For the text-containing cell, return its midpoint in (X, Y) coordinate format. 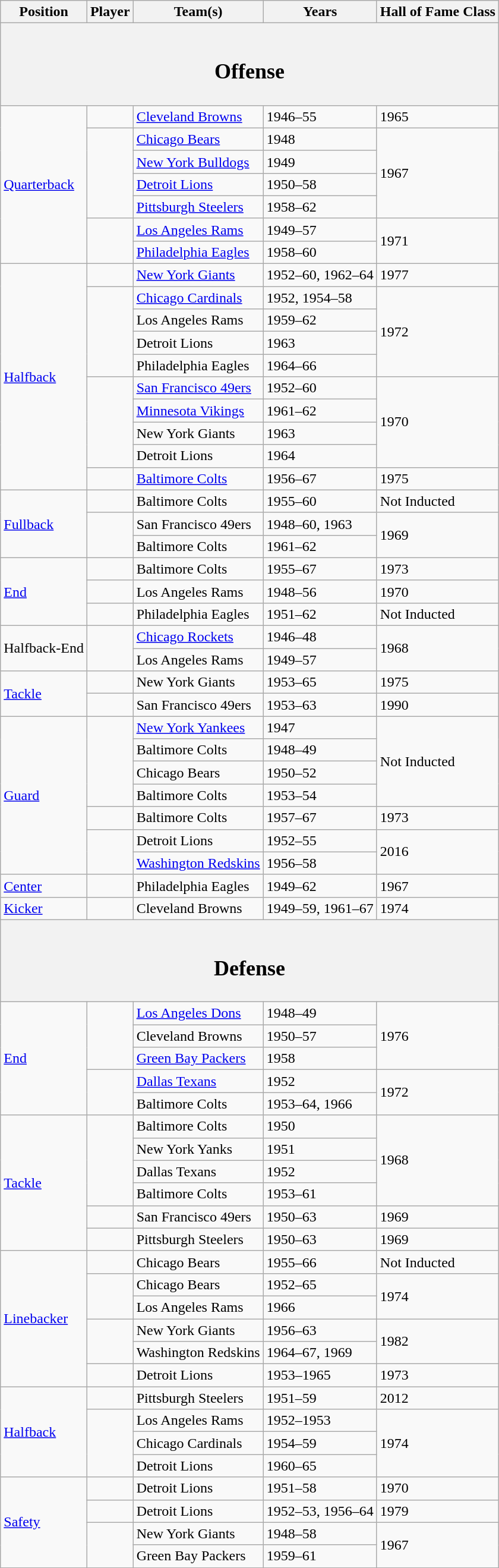
1982 (437, 1341)
Player (110, 12)
1953–65 (320, 682)
1951–59 (320, 1398)
1950–52 (320, 773)
1957–67 (320, 818)
1952–65 (320, 1284)
1966 (320, 1307)
Offense (249, 64)
New York Yankees (198, 728)
1959–61 (320, 1556)
Linebacker (44, 1318)
1950–57 (320, 1036)
1955–60 (320, 501)
1951–58 (320, 1488)
1951 (320, 1149)
1964–67, 1969 (320, 1353)
1950 (320, 1126)
1977 (437, 275)
1979 (437, 1511)
1949–59, 1961–67 (320, 908)
1946–48 (320, 637)
1953–1965 (320, 1375)
1955–66 (320, 1262)
1960–65 (320, 1466)
1948–58 (320, 1534)
Chicago Rockets (198, 637)
Safety (44, 1522)
1958–62 (320, 207)
1952–60 (320, 388)
1952, 1954–58 (320, 298)
1947 (320, 728)
Kicker (44, 908)
New York Yanks (198, 1149)
1952–53, 1956–64 (320, 1511)
1948 (320, 139)
1958 (320, 1059)
1952–60, 1962–64 (320, 275)
1955–67 (320, 569)
1952–55 (320, 840)
1949 (320, 162)
Los Angeles Dons (198, 1013)
1951–62 (320, 614)
1956–63 (320, 1330)
1959–62 (320, 320)
Team(s) (198, 12)
Fullback (44, 524)
New York Bulldogs (198, 162)
Minnesota Vikings (198, 411)
1964 (320, 456)
1948–56 (320, 591)
1954–59 (320, 1443)
Defense (249, 961)
1976 (437, 1036)
Halfback-End (44, 648)
1956–58 (320, 863)
Hall of Fame Class (437, 12)
Quarterback (44, 184)
1956–67 (320, 478)
Guard (44, 795)
1958–60 (320, 252)
1948–60, 1963 (320, 524)
1990 (437, 705)
2016 (437, 852)
1953–54 (320, 795)
1952–1953 (320, 1421)
1965 (437, 117)
1950–58 (320, 184)
1953–64, 1966 (320, 1104)
1953–61 (320, 1194)
1971 (437, 241)
Center (44, 886)
Position (44, 12)
2012 (437, 1398)
Years (320, 12)
1949–62 (320, 886)
1946–55 (320, 117)
1964–66 (320, 366)
1953–63 (320, 705)
